Output the (x, y) coordinate of the center of the cell containing the given text.  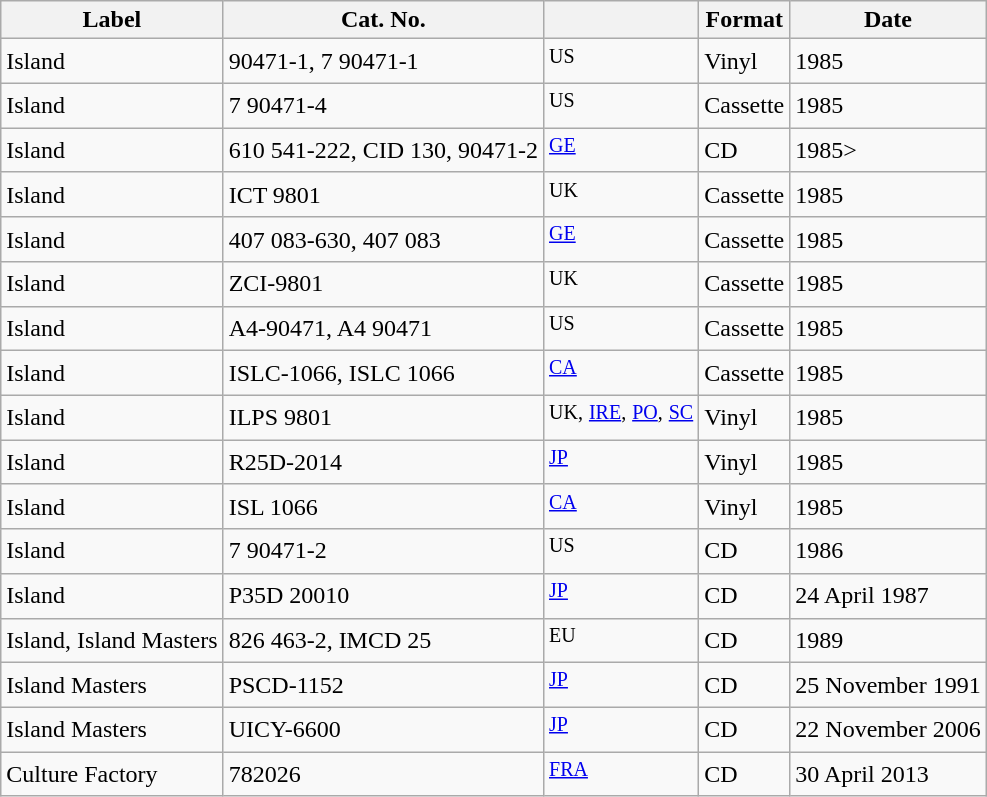
1989 (888, 640)
610 541-222, CID 130, 90471-2 (383, 150)
25 November 1991 (888, 686)
Culture Factory (112, 774)
Island, Island Masters (112, 640)
7 90471-2 (383, 552)
Label (112, 20)
Format (744, 20)
UICY-6600 (383, 730)
30 April 2013 (888, 774)
407 083-630, 407 083 (383, 240)
R25D-2014 (383, 462)
ISLC-1066, ISLC 1066 (383, 374)
Cat. No. (383, 20)
Date (888, 20)
1986 (888, 552)
EU (620, 640)
ZCI-9801 (383, 284)
90471-1, 7 90471-1 (383, 62)
1985> (888, 150)
PSCD-1152 (383, 686)
7 90471-4 (383, 106)
826 463-2, IMCD 25 (383, 640)
782026 (383, 774)
FRA (620, 774)
ILPS 9801 (383, 418)
P35D 20010 (383, 596)
ICT 9801 (383, 194)
A4-90471, A4 90471 (383, 328)
22 November 2006 (888, 730)
ISL 1066 (383, 506)
24 April 1987 (888, 596)
UK, IRE, PO, SC (620, 418)
